Return [X, Y] of the center of cell containing provided text 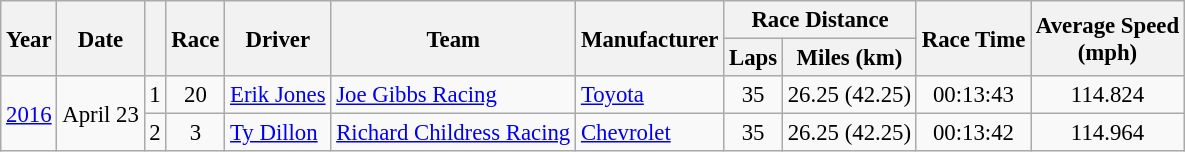
Race Distance [820, 20]
Richard Childress Racing [454, 133]
April 23 [100, 114]
114.824 [1108, 95]
Driver [278, 38]
Manufacturer [650, 38]
2016 [29, 114]
Miles (km) [849, 58]
Laps [754, 58]
Joe Gibbs Racing [454, 95]
Average Speed(mph) [1108, 38]
Erik Jones [278, 95]
Year [29, 38]
Ty Dillon [278, 133]
Toyota [650, 95]
Date [100, 38]
Race [196, 38]
Team [454, 38]
Race Time [973, 38]
00:13:43 [973, 95]
2 [155, 133]
00:13:42 [973, 133]
1 [155, 95]
114.964 [1108, 133]
3 [196, 133]
Chevrolet [650, 133]
20 [196, 95]
